Return [x, y] of the center of cell containing provided text 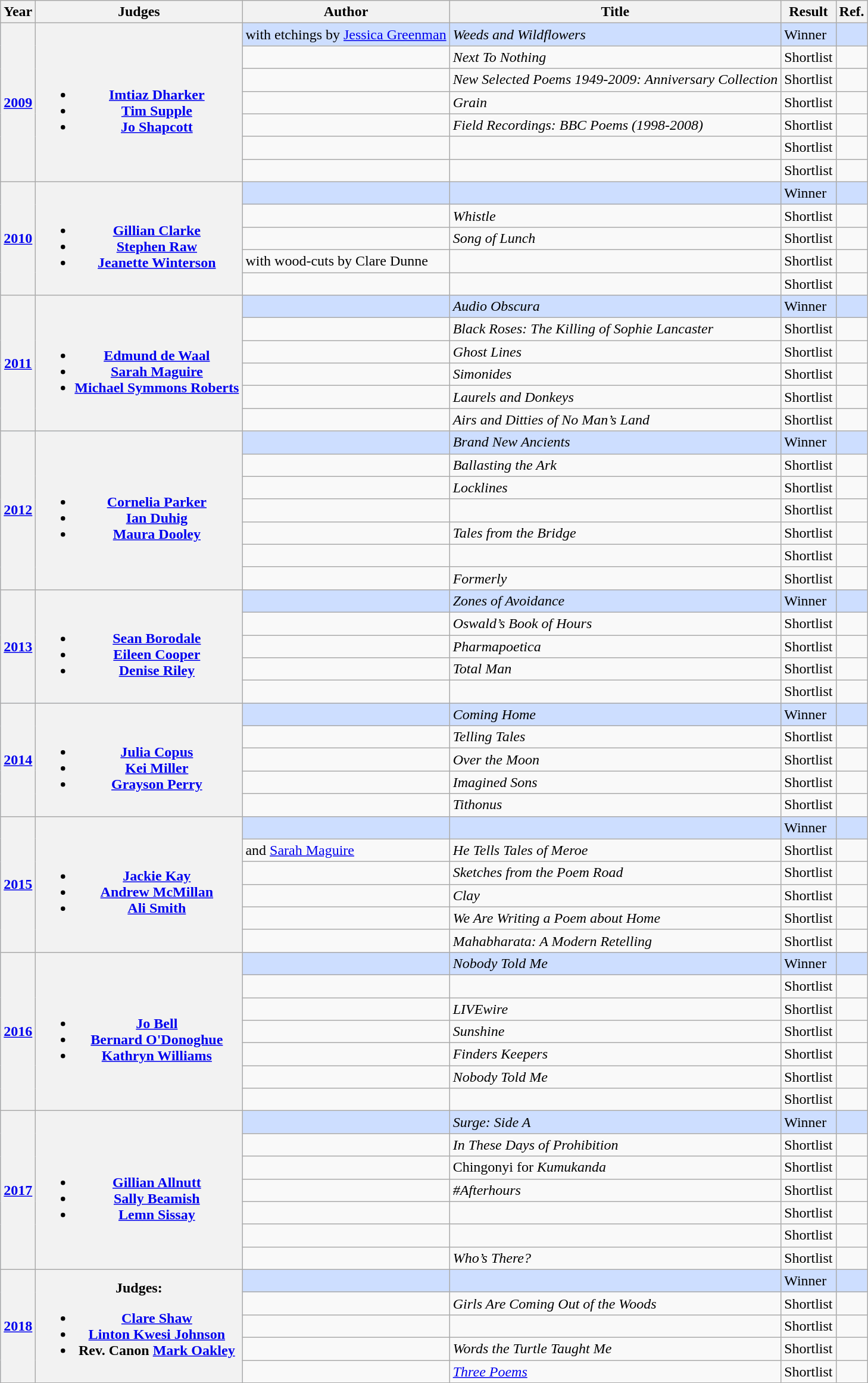
Brand New Ancients [615, 442]
Words the Turtle Taught Me [615, 1348]
Cornelia ParkerIan DuhigMaura Dooley [139, 510]
2018 [18, 1326]
Imtiaz DharkerTim SuppleJo Shapcott [139, 102]
and Sarah Maguire [346, 850]
Total Man [615, 669]
Author [346, 12]
Surge: Side A [615, 1122]
Tithonus [615, 805]
with etchings by Jessica Greenman [346, 35]
2010 [18, 238]
Formerly [615, 578]
We Are Writing a Poem about Home [615, 918]
with wood-cuts by Clare Dunne [346, 261]
Laurels and Donkeys [615, 397]
Jackie KayAndrew McMillanAli Smith [139, 884]
#Afterhours [615, 1190]
2015 [18, 884]
Ghost Lines [615, 352]
2012 [18, 510]
Ballasting the Ark [615, 465]
Three Poems [615, 1371]
Coming Home [615, 714]
2009 [18, 102]
Julia CopusKei MillerGrayson Perry [139, 760]
Tales from the Bridge [615, 533]
LIVEwire [615, 1009]
Locklines [615, 488]
2016 [18, 1031]
Judges [139, 12]
Who’s There? [615, 1258]
Clay [615, 895]
New Selected Poems 1949-2009: Anniversary Collection [615, 80]
Title [615, 12]
Judges:Clare ShawLinton Kwesi JohnsonRev. Canon Mark Oakley [139, 1326]
Telling Tales [615, 737]
Year [18, 12]
Mahabharata: A Modern Retelling [615, 941]
Imagined Sons [615, 782]
Black Roses: The Killing of Sophie Lancaster [615, 329]
Oswald’s Book of Hours [615, 623]
Sean BorodaleEileen CooperDenise Riley [139, 646]
Song of Lunch [615, 238]
He Tells Tales of Meroe [615, 850]
Simonides [615, 374]
Result [808, 12]
Grain [615, 102]
Zones of Avoidance [615, 601]
Chingonyi for Kumukanda [615, 1167]
Over the Moon [615, 760]
Whistle [615, 216]
Weeds and Wildflowers [615, 35]
Pharmapoetica [615, 646]
Girls Are Coming Out of the Woods [615, 1303]
2011 [18, 363]
In These Days of Prohibition [615, 1145]
Gillian AllnuttSally BeamishLemn Sissay [139, 1190]
Sunshine [615, 1032]
Audio Obscura [615, 307]
2013 [18, 646]
Edmund de WaalSarah MaguireMichael Symmons Roberts [139, 363]
Ref. [851, 12]
2017 [18, 1190]
Airs and Ditties of No Man’s Land [615, 420]
Field Recordings: BBC Poems (1998-2008) [615, 125]
Sketches from the Poem Road [615, 873]
2014 [18, 760]
Gillian ClarkeStephen RawJeanette Winterson [139, 238]
Jo BellBernard O'DonoghueKathryn Williams [139, 1031]
Finders Keepers [615, 1054]
Next To Nothing [615, 57]
